Provide the [x, y] coordinate of the cell's center where the given text is located.  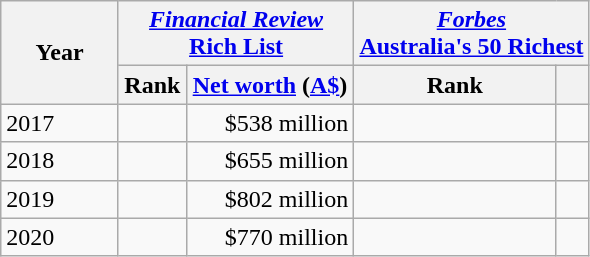
ForbesAustralia's 50 Richest [472, 34]
$655 million [270, 161]
Net worth (A$) [270, 85]
$538 million [270, 123]
2017 [60, 123]
2019 [60, 199]
2020 [60, 237]
2018 [60, 161]
Year [60, 52]
$802 million [270, 199]
Financial ReviewRich List [236, 34]
$770 million [270, 237]
